Determine the (x, y) coordinate at the center of the cell enclosing the given text.  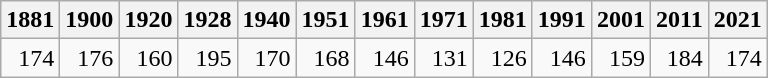
1881 (30, 20)
1951 (326, 20)
184 (679, 58)
195 (208, 58)
2021 (738, 20)
1928 (208, 20)
2001 (620, 20)
1900 (90, 20)
1961 (384, 20)
1940 (266, 20)
1991 (562, 20)
1971 (444, 20)
1981 (502, 20)
160 (148, 58)
170 (266, 58)
126 (502, 58)
159 (620, 58)
131 (444, 58)
168 (326, 58)
176 (90, 58)
2011 (679, 20)
1920 (148, 20)
